Capture the cell that displays the provided text and extract its [X, Y] central coordinate. 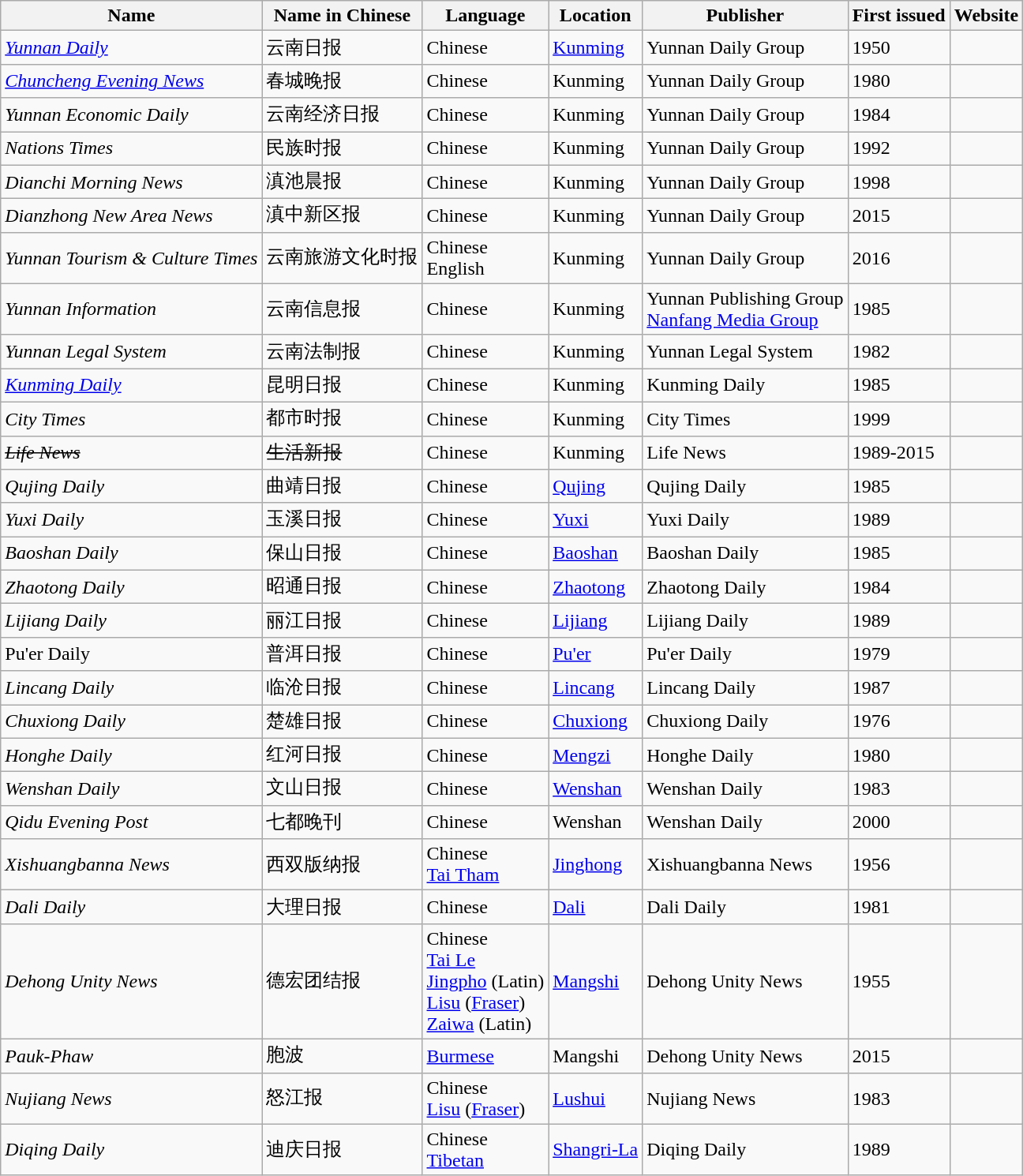
Zhaotong [595, 587]
1989-2015 [898, 453]
Language [485, 16]
Yunnan Daily [131, 47]
春城晚报 [343, 81]
迪庆日报 [343, 1149]
大理日报 [343, 908]
云南经济日报 [343, 115]
曲靖日报 [343, 486]
Baoshan [595, 554]
楚雄日报 [343, 721]
Chuncheng Evening News [131, 81]
Jinghong [595, 865]
丽江日报 [343, 620]
云南法制报 [343, 352]
生活新报 [343, 453]
胞波 [343, 1056]
First issued [898, 16]
Lushui [595, 1099]
2016 [898, 257]
云南日报 [343, 47]
都市时报 [343, 418]
1981 [898, 908]
1950 [898, 47]
Yunnan Tourism & Culture Times [131, 257]
ChineseTai Tham [485, 865]
Yunnan Economic Daily [131, 115]
滇池晨报 [343, 182]
Qidu Evening Post [131, 822]
保山日报 [343, 554]
昆明日报 [343, 385]
Chuxiong [595, 721]
Dali [595, 908]
Yuxi [595, 519]
Yunnan Publishing GroupNanfang Media Group [745, 309]
ChineseLisu (Fraser) [485, 1099]
Mengzi [595, 755]
2000 [898, 822]
Pu'er [595, 654]
1956 [898, 865]
ChineseTibetan [485, 1149]
昭通日报 [343, 587]
红河日报 [343, 755]
1976 [898, 721]
Name [131, 16]
Burmese [485, 1056]
七都晚刊 [343, 822]
德宏团结报 [343, 981]
Yunnan Information [131, 309]
1982 [898, 352]
ChineseEnglish [485, 257]
Publisher [745, 16]
玉溪日报 [343, 519]
Location [595, 16]
1999 [898, 418]
民族时报 [343, 148]
Website [986, 16]
Nations Times [131, 148]
1955 [898, 981]
Pauk-Phaw [131, 1056]
怒江报 [343, 1099]
Dianzhong New Area News [131, 216]
滇中新区报 [343, 216]
Shangri-La [595, 1149]
文山日报 [343, 789]
1979 [898, 654]
Dianchi Morning News [131, 182]
云南旅游文化时报 [343, 257]
Lijiang [595, 620]
Lincang [595, 688]
西双版纳报 [343, 865]
1987 [898, 688]
1998 [898, 182]
Name in Chinese [343, 16]
ChineseTai LeJingpho (Latin)Lisu (Fraser)Zaiwa (Latin) [485, 981]
临沧日报 [343, 688]
云南信息报 [343, 309]
1992 [898, 148]
普洱日报 [343, 654]
Qujing [595, 486]
